For the text-containing cell, return its midpoint in [X, Y] coordinate format. 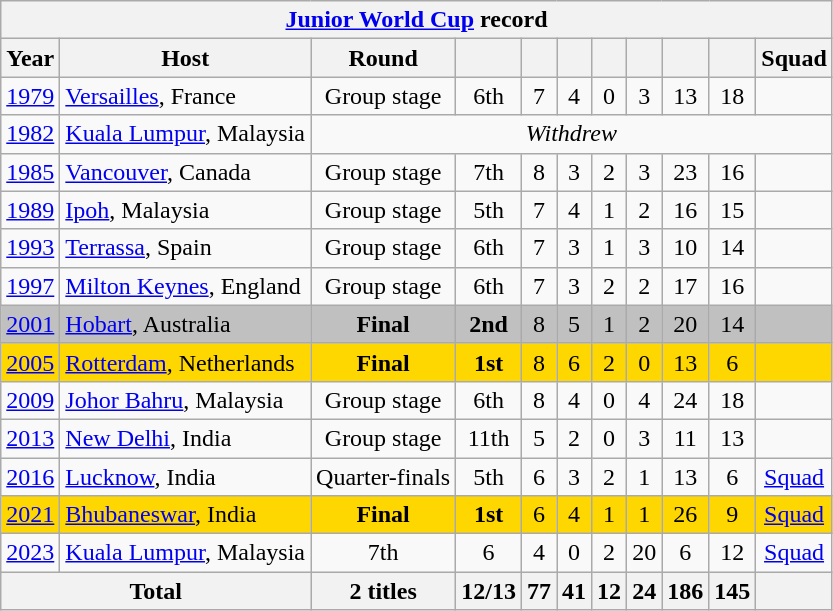
Host [186, 58]
2013 [30, 438]
26 [686, 515]
Year [30, 58]
Bhubaneswar, India [186, 515]
Vancouver, Canada [186, 172]
Versailles, France [186, 96]
Round [384, 58]
1979 [30, 96]
10 [686, 248]
Terrassa, Spain [186, 248]
1982 [30, 134]
12/13 [489, 591]
2023 [30, 553]
17 [686, 286]
Junior World Cup record [417, 20]
Rotterdam, Netherlands [186, 362]
11 [686, 438]
2001 [30, 324]
1989 [30, 210]
9 [732, 515]
11th [489, 438]
2016 [30, 477]
New Delhi, India [186, 438]
Milton Keynes, England [186, 286]
Johor Bahru, Malaysia [186, 400]
2021 [30, 515]
Quarter-finals [384, 477]
Hobart, Australia [186, 324]
23 [686, 172]
2005 [30, 362]
Lucknow, India [186, 477]
Ipoh, Malaysia [186, 210]
2nd [489, 324]
15 [732, 210]
1985 [30, 172]
Withdrew [572, 134]
77 [538, 591]
1993 [30, 248]
41 [574, 591]
2 titles [384, 591]
145 [732, 591]
186 [686, 591]
Total [156, 591]
2009 [30, 400]
1997 [30, 286]
